Capture the cell that displays the provided text and extract its [x, y] central coordinate. 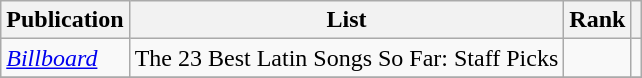
List [346, 20]
Publication [65, 20]
The 23 Best Latin Songs So Far: Staff Picks [346, 58]
Rank [598, 20]
Billboard [65, 58]
